Extract the (X, Y) coordinate from the center of the cell holding the provided text.  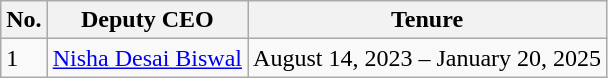
No. (24, 20)
August 14, 2023 – January 20, 2025 (428, 58)
Tenure (428, 20)
Nisha Desai Biswal (147, 58)
Deputy CEO (147, 20)
1 (24, 58)
